Determine the (X, Y) coordinate at the center of the cell enclosing the given text.  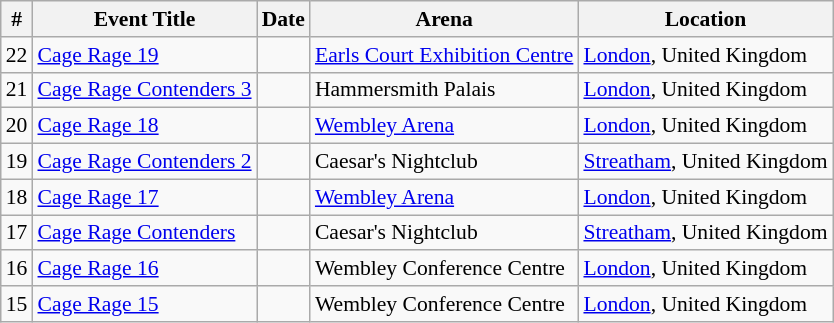
Event Title (144, 19)
Cage Rage 19 (144, 55)
Cage Rage 16 (144, 269)
18 (17, 197)
Date (284, 19)
19 (17, 162)
Cage Rage 17 (144, 197)
22 (17, 55)
16 (17, 269)
Cage Rage Contenders 2 (144, 162)
20 (17, 126)
Earls Court Exhibition Centre (444, 55)
Cage Rage 15 (144, 304)
Location (705, 19)
# (17, 19)
Cage Rage Contenders 3 (144, 90)
Hammersmith Palais (444, 90)
21 (17, 90)
15 (17, 304)
Cage Rage 18 (144, 126)
Arena (444, 19)
17 (17, 233)
Cage Rage Contenders (144, 233)
